Detect which cell encompasses the target text, then output its (X, Y) center coordinate. 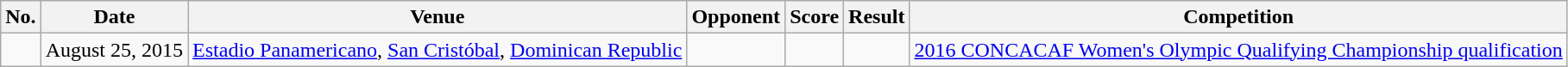
Opponent (736, 17)
Result (877, 17)
2016 CONCACAF Women's Olympic Qualifying Championship qualification (1238, 50)
Venue (438, 17)
Score (815, 17)
No. (21, 17)
Date (114, 17)
August 25, 2015 (114, 50)
Estadio Panamericano, San Cristóbal, Dominican Republic (438, 50)
Competition (1238, 17)
